From the cell containing the given text, extract its center point as (X, Y) coordinate. 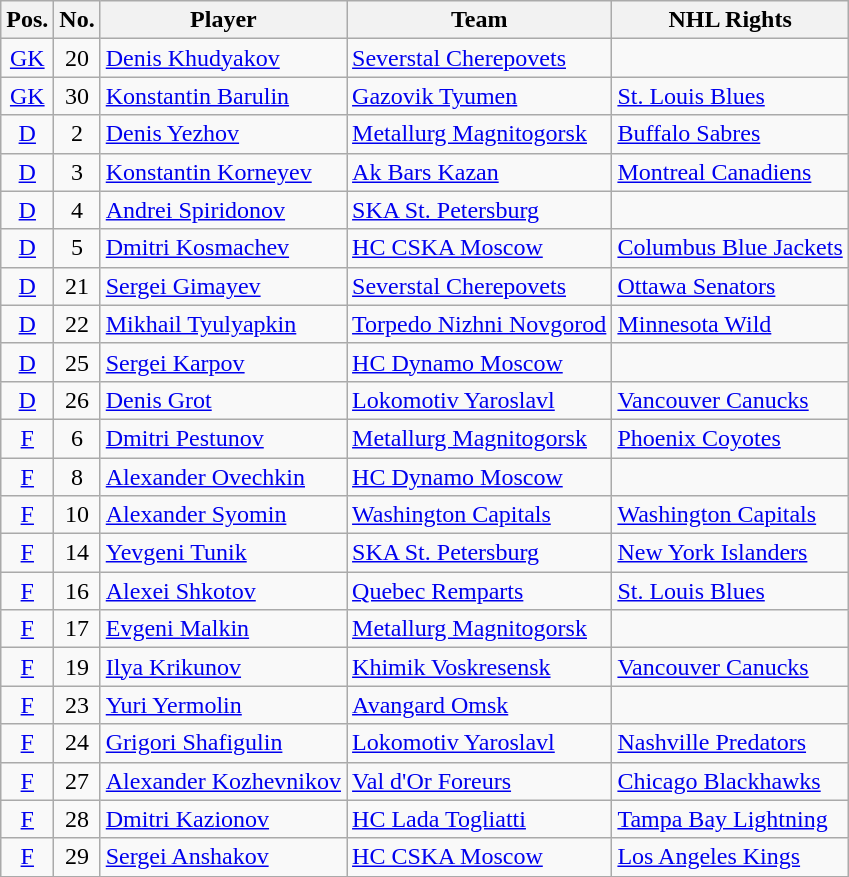
Ak Bars Kazan (480, 172)
20 (77, 58)
Dmitri Kosmachev (223, 248)
6 (77, 438)
Evgeni Malkin (223, 629)
25 (77, 362)
Tampa Bay Lightning (730, 819)
Ilya Krikunov (223, 667)
28 (77, 819)
Konstantin Barulin (223, 96)
Sergei Gimayev (223, 286)
Avangard Omsk (480, 705)
Dmitri Kazionov (223, 819)
Denis Grot (223, 400)
Columbus Blue Jackets (730, 248)
Los Angeles Kings (730, 857)
30 (77, 96)
Grigori Shafigulin (223, 743)
19 (77, 667)
Team (480, 20)
Montreal Canadiens (730, 172)
Yuri Yermolin (223, 705)
Mikhail Tyulyapkin (223, 324)
Quebec Remparts (480, 591)
Minnesota Wild (730, 324)
10 (77, 515)
27 (77, 781)
No. (77, 20)
Val d'Or Foreurs (480, 781)
Gazovik Tyumen (480, 96)
14 (77, 553)
Buffalo Sabres (730, 134)
Yevgeni Tunik (223, 553)
Torpedo Nizhni Novgorod (480, 324)
2 (77, 134)
Alexander Syomin (223, 515)
Player (223, 20)
Alexei Shkotov (223, 591)
Dmitri Pestunov (223, 438)
New York Islanders (730, 553)
Sergei Karpov (223, 362)
23 (77, 705)
Alexander Ovechkin (223, 477)
Chicago Blackhawks (730, 781)
Sergei Anshakov (223, 857)
26 (77, 400)
16 (77, 591)
29 (77, 857)
Andrei Spiridonov (223, 210)
Denis Yezhov (223, 134)
17 (77, 629)
Pos. (28, 20)
8 (77, 477)
21 (77, 286)
24 (77, 743)
Alexander Kozhevnikov (223, 781)
Phoenix Coyotes (730, 438)
HC Lada Togliatti (480, 819)
Nashville Predators (730, 743)
22 (77, 324)
Konstantin Korneyev (223, 172)
4 (77, 210)
Khimik Voskresensk (480, 667)
Ottawa Senators (730, 286)
5 (77, 248)
Denis Khudyakov (223, 58)
NHL Rights (730, 20)
3 (77, 172)
